Locate the cell with the specified text and output its (x, y) center coordinate. 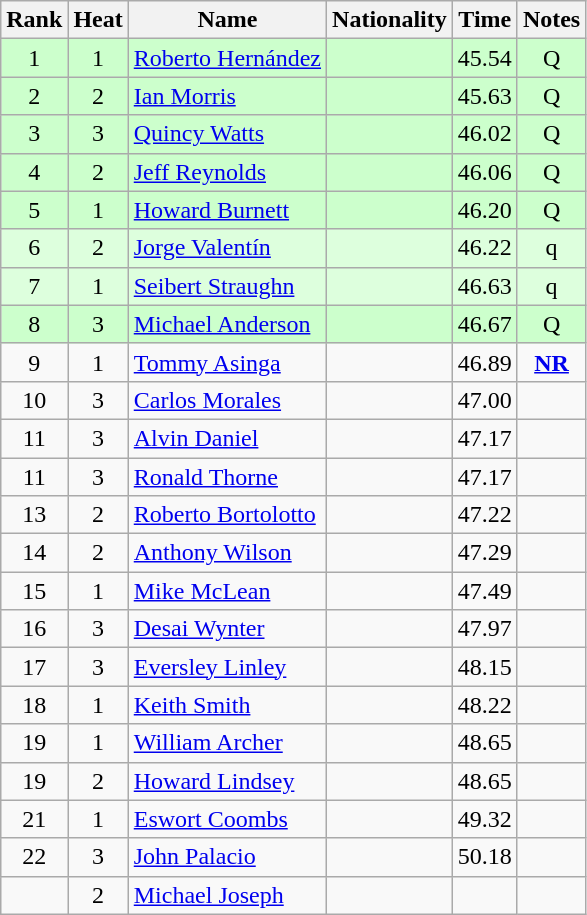
21 (34, 819)
47.00 (484, 400)
Howard Lindsey (227, 781)
Nationality (390, 20)
Seibert Straughn (227, 286)
50.18 (484, 857)
45.54 (484, 58)
Anthony Wilson (227, 553)
47.29 (484, 553)
16 (34, 629)
46.22 (484, 248)
Carlos Morales (227, 400)
Keith Smith (227, 705)
15 (34, 591)
6 (34, 248)
Desai Wynter (227, 629)
Roberto Bortolotto (227, 515)
47.49 (484, 591)
Notes (551, 20)
Quincy Watts (227, 134)
Time (484, 20)
Jorge Valentín (227, 248)
48.15 (484, 667)
10 (34, 400)
45.63 (484, 96)
Michael Anderson (227, 324)
Eswort Coombs (227, 819)
46.02 (484, 134)
18 (34, 705)
46.63 (484, 286)
Name (227, 20)
46.67 (484, 324)
49.32 (484, 819)
4 (34, 172)
Alvin Daniel (227, 438)
14 (34, 553)
Ronald Thorne (227, 477)
William Archer (227, 743)
48.22 (484, 705)
8 (34, 324)
Roberto Hernández (227, 58)
John Palacio (227, 857)
47.97 (484, 629)
46.06 (484, 172)
Ian Morris (227, 96)
Tommy Asinga (227, 362)
Mike McLean (227, 591)
Heat (98, 20)
22 (34, 857)
9 (34, 362)
5 (34, 210)
Eversley Linley (227, 667)
Jeff Reynolds (227, 172)
Rank (34, 20)
Howard Burnett (227, 210)
NR (551, 362)
46.89 (484, 362)
47.22 (484, 515)
46.20 (484, 210)
7 (34, 286)
Michael Joseph (227, 895)
17 (34, 667)
13 (34, 515)
